For the text-containing cell, return its midpoint in (x, y) coordinate format. 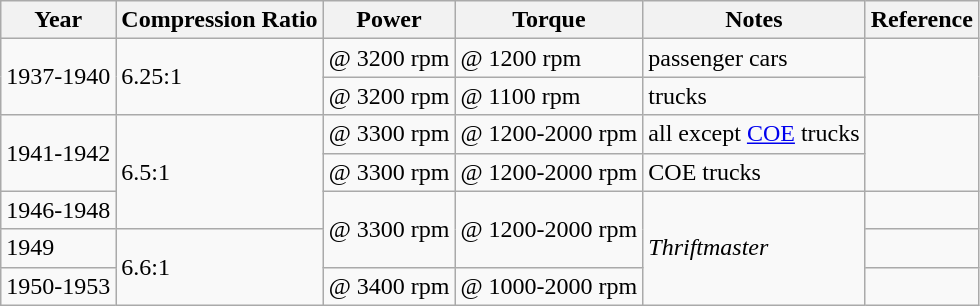
@ 1200 rpm (549, 58)
Notes (754, 20)
@ 1000-2000 rpm (549, 286)
1937-1940 (58, 77)
COE trucks (754, 172)
all except COE trucks (754, 134)
6.5:1 (220, 172)
@ 3400 rpm (389, 286)
trucks (754, 96)
Thriftmaster (754, 248)
1946-1948 (58, 210)
6.6:1 (220, 267)
Torque (549, 20)
Compression Ratio (220, 20)
1950-1953 (58, 286)
6.25:1 (220, 77)
@ 1100 rpm (549, 96)
1949 (58, 248)
Year (58, 20)
1941-1942 (58, 153)
passenger cars (754, 58)
Reference (922, 20)
Power (389, 20)
